Provide the (X, Y) coordinate of the cell's center where the given text is located.  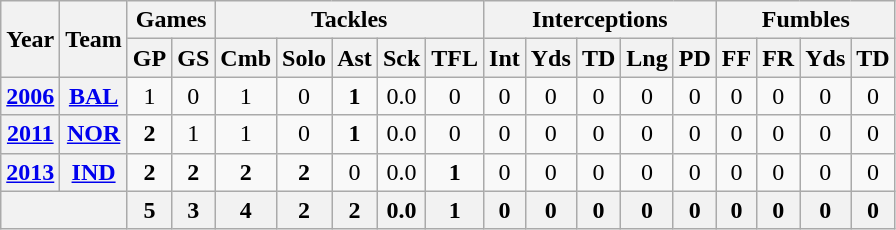
2011 (30, 134)
Cmb (246, 58)
Fumbles (806, 20)
BAL (94, 96)
Team (94, 39)
5 (149, 210)
IND (94, 172)
2013 (30, 172)
Int (505, 58)
NOR (94, 134)
Ast (355, 58)
Lng (647, 58)
PD (694, 58)
GP (149, 58)
3 (194, 210)
Games (170, 20)
4 (246, 210)
Solo (304, 58)
Interceptions (600, 20)
2006 (30, 96)
GS (194, 58)
TFL (455, 58)
FF (736, 58)
Tackles (350, 20)
FR (778, 58)
Year (30, 39)
Sck (401, 58)
